Pinpoint the cell where the given text exists, returning its (X, Y) midpoint coordinate. 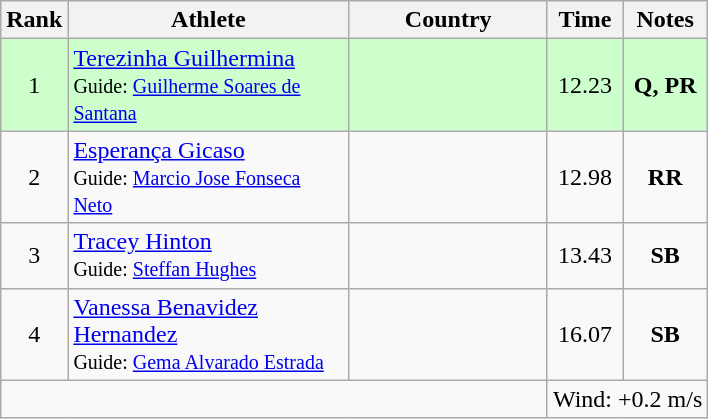
Athlete (208, 20)
1 (34, 85)
Country (448, 20)
Q, PR (666, 85)
Esperança GicasoGuide: Marcio Jose Fonseca Neto (208, 177)
12.23 (584, 85)
RR (666, 177)
16.07 (584, 334)
Rank (34, 20)
Wind: +0.2 m/s (627, 399)
12.98 (584, 177)
Notes (666, 20)
4 (34, 334)
Vanessa Benavidez HernandezGuide: Gema Alvarado Estrada (208, 334)
Tracey HintonGuide: Steffan Hughes (208, 256)
Terezinha GuilherminaGuide: Guilherme Soares de Santana (208, 85)
13.43 (584, 256)
Time (584, 20)
2 (34, 177)
3 (34, 256)
